Scan for the cell matching the given text and deliver its [x, y] coordinate at center. 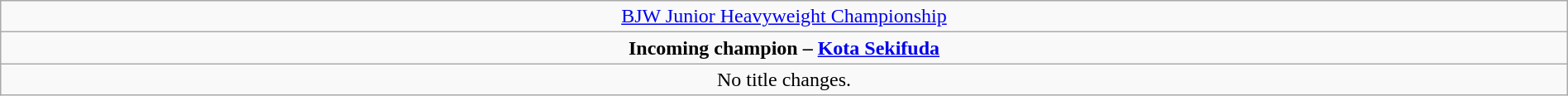
Incoming champion – Kota Sekifuda [784, 48]
BJW Junior Heavyweight Championship [784, 17]
No title changes. [784, 79]
